Scan for the cell matching the given text and deliver its [X, Y] coordinate at center. 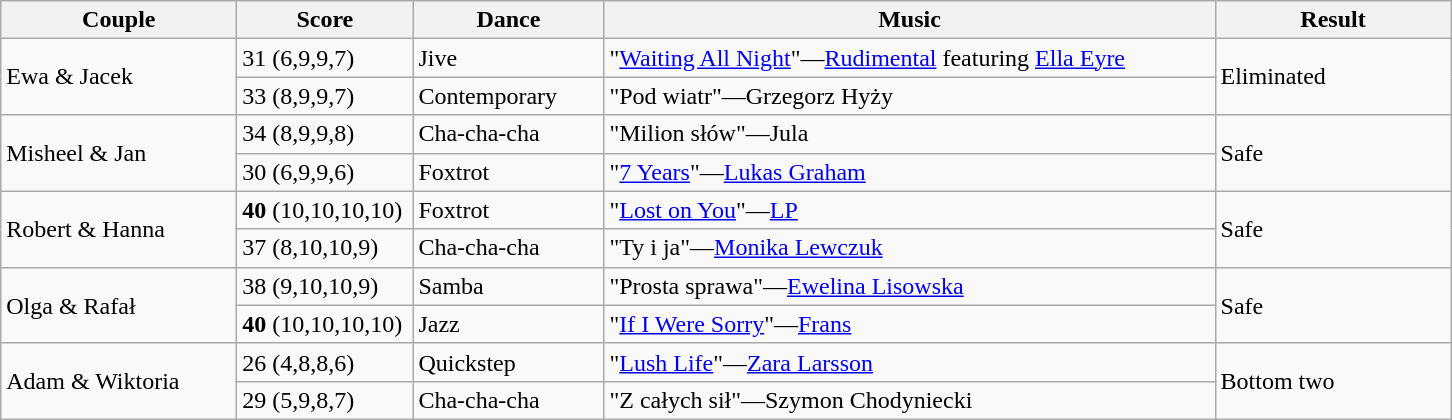
Olga & Rafał [119, 305]
"Milion słów"—Jula [910, 134]
Ewa & Jacek [119, 77]
Quickstep [508, 362]
"7 Years"—Lukas Graham [910, 172]
Dance [508, 20]
Couple [119, 20]
Jazz [508, 324]
"Lush Life"—Zara Larsson [910, 362]
38 (9,10,10,9) [325, 286]
"Pod wiatr"—Grzegorz Hyży [910, 96]
Score [325, 20]
"Ty i ja"—Monika Lewczuk [910, 248]
34 (8,9,9,8) [325, 134]
Result [1333, 20]
29 (5,9,8,7) [325, 400]
"If I Were Sorry"—Frans [910, 324]
"Z całych sił"—Szymon Chodyniecki [910, 400]
Robert & Hanna [119, 229]
Samba [508, 286]
"Prosta sprawa"—Ewelina Lisowska [910, 286]
Misheel & Jan [119, 153]
30 (6,9,9,6) [325, 172]
Jive [508, 58]
"Waiting All Night"—Rudimental featuring Ella Eyre [910, 58]
"Lost on You"—LP [910, 210]
Contemporary [508, 96]
Adam & Wiktoria [119, 381]
31 (6,9,9,7) [325, 58]
Eliminated [1333, 77]
Bottom two [1333, 381]
37 (8,10,10,9) [325, 248]
26 (4,8,8,6) [325, 362]
Music [910, 20]
33 (8,9,9,7) [325, 96]
